Return the [X, Y] coordinate for the center point of the cell that contains the specified text.  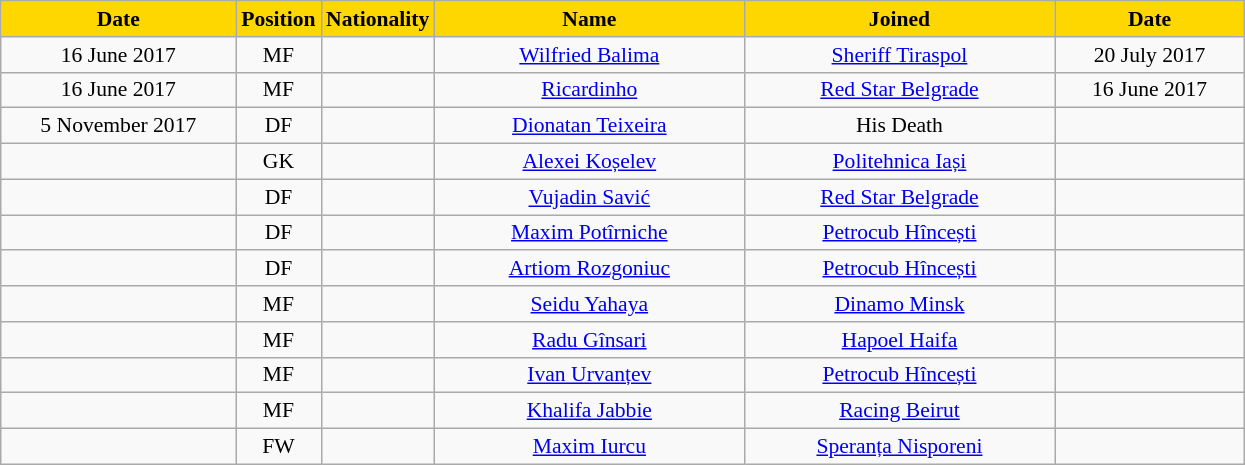
Position [278, 19]
Dinamo Minsk [899, 304]
Seidu Yahaya [589, 304]
Dionatan Teixeira [589, 126]
Khalifa Jabbie [589, 411]
Name [589, 19]
Hapoel Haifa [899, 340]
Wilfried Balima [589, 55]
Politehnica Iași [899, 162]
Radu Gînsari [589, 340]
Sheriff Tiraspol [899, 55]
FW [278, 447]
Ivan Urvanțev [589, 375]
Maxim Potîrniche [589, 233]
Nationality [378, 19]
Maxim Iurcu [589, 447]
Ricardinho [589, 90]
5 November 2017 [118, 126]
Alexei Koșelev [589, 162]
Artiom Rozgoniuc [589, 269]
Joined [899, 19]
20 July 2017 [1150, 55]
GK [278, 162]
Racing Beirut [899, 411]
His Death [899, 126]
Vujadin Savić [589, 197]
Speranța Nisporeni [899, 447]
